Locate the cell with the specified text and output its (X, Y) center coordinate. 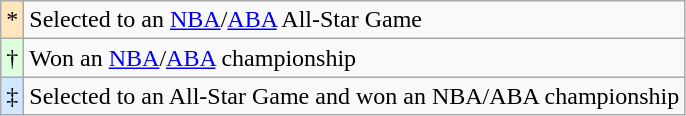
‡ (12, 96)
* (12, 20)
Selected to an All-Star Game and won an NBA/ABA championship (354, 96)
Selected to an NBA/ABA All-Star Game (354, 20)
Won an NBA/ABA championship (354, 58)
† (12, 58)
